Pinpoint the cell where the given text exists, returning its (X, Y) midpoint coordinate. 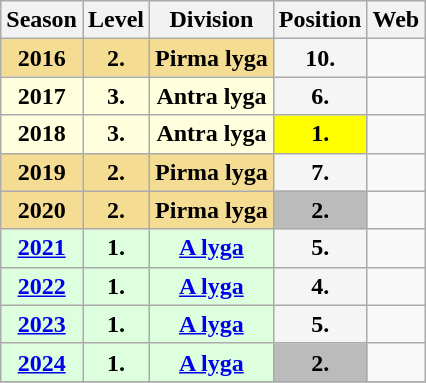
2016 (42, 58)
Season (42, 20)
Division (212, 20)
2017 (42, 96)
2020 (42, 210)
Level (116, 20)
2022 (42, 286)
7. (320, 172)
2018 (42, 134)
Position (320, 20)
2021 (42, 248)
2023 (42, 324)
2024 (42, 362)
4. (320, 286)
Web (396, 20)
2019 (42, 172)
6. (320, 96)
10. (320, 58)
